For the text-containing cell, return its midpoint in [X, Y] coordinate format. 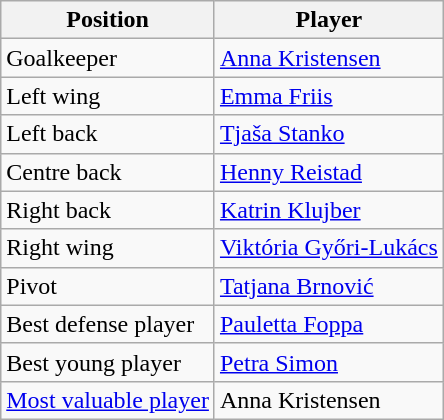
Tjaša Stanko [328, 134]
Right back [108, 210]
Katrin Klujber [328, 210]
Petra Simon [328, 362]
Player [328, 20]
Henny Reistad [328, 172]
Left back [108, 134]
Best young player [108, 362]
Left wing [108, 96]
Goalkeeper [108, 58]
Best defense player [108, 324]
Pivot [108, 286]
Emma Friis [328, 96]
Tatjana Brnović [328, 286]
Right wing [108, 248]
Pauletta Foppa [328, 324]
Most valuable player [108, 400]
Viktória Győri-Lukács [328, 248]
Centre back [108, 172]
Position [108, 20]
